Determine the [X, Y] coordinate at the center of the cell enclosing the given text.  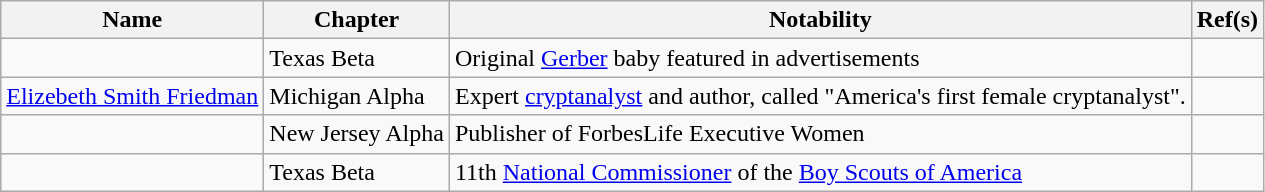
Name [132, 20]
Chapter [357, 20]
New Jersey Alpha [357, 134]
Expert cryptanalyst and author, called "America's first female cryptanalyst". [820, 96]
Ref(s) [1227, 20]
Publisher of ForbesLife Executive Women [820, 134]
Original Gerber baby featured in advertisements [820, 58]
Elizebeth Smith Friedman [132, 96]
11th National Commissioner of the Boy Scouts of America [820, 172]
Notability [820, 20]
Michigan Alpha [357, 96]
